Search for the cell housing the specified text and yield its [X, Y] center coordinate. 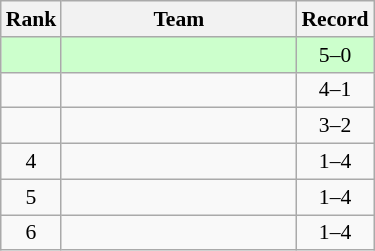
6 [32, 233]
5 [32, 197]
Record [334, 19]
4 [32, 162]
3–2 [334, 126]
4–1 [334, 90]
Rank [32, 19]
5–0 [334, 55]
Team [178, 19]
